Capture the cell that displays the provided text and extract its [x, y] central coordinate. 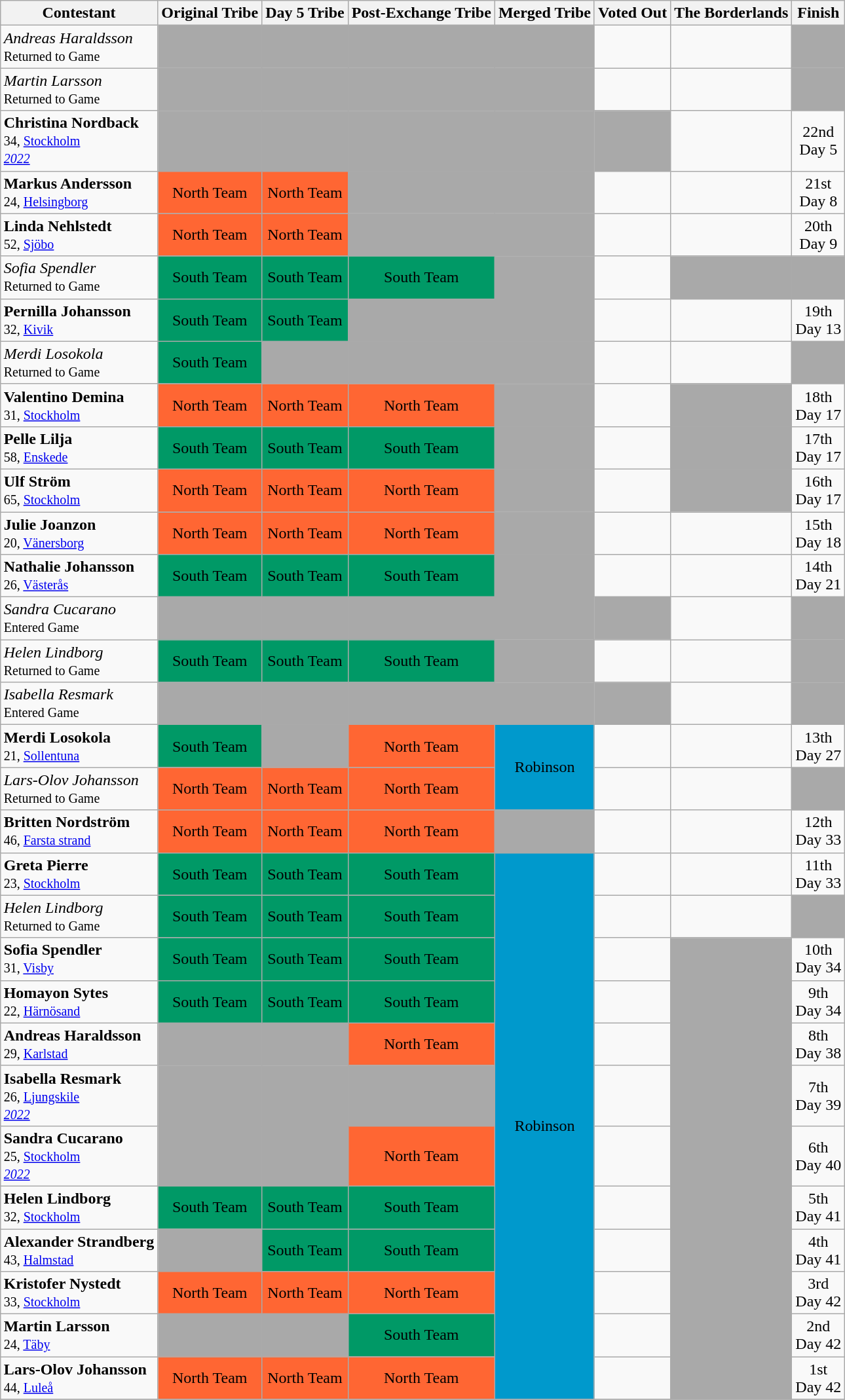
Ulf Ström65, Stockholm [79, 490]
Sofia SpendlerReturned to Game [79, 278]
Merdi Losokola21, Sollentuna [79, 746]
Isabella Resmark26, Ljungskile2022 [79, 1096]
4thDay 41 [819, 1249]
10thDay 34 [819, 959]
Merdi LosokolaReturned to Game [79, 363]
16thDay 17 [819, 490]
Sofia Spendler31, Visby [79, 959]
Post-Exchange Tribe [421, 13]
21stDay 8 [819, 193]
18thDay 17 [819, 405]
Pernilla Johansson32, Kivik [79, 320]
Nathalie Johansson26, Västerås [79, 576]
Julie Joanzon20, Vänersborg [79, 533]
Isabella ResmarkEntered Game [79, 703]
Martin Larsson24, Täby [79, 1336]
Pelle Lilja58, Enskede [79, 448]
Original Tribe [210, 13]
12thDay 33 [819, 832]
1stDay 42 [819, 1378]
2ndDay 42 [819, 1336]
Alexander Strandberg43, Halmstad [79, 1249]
Merged Tribe [544, 13]
Britten Nordström46, Farsta strand [79, 832]
7thDay 39 [819, 1096]
5thDay 41 [819, 1207]
13thDay 27 [819, 746]
Kristofer Nystedt33, Stockholm [79, 1293]
20thDay 9 [819, 234]
Lars-Olov Johansson44, Luleå [79, 1378]
Finish [819, 13]
15thDay 18 [819, 533]
The Borderlands [731, 13]
Contestant [79, 13]
Helen Lindborg32, Stockholm [79, 1207]
14thDay 21 [819, 576]
Markus Andersson24, Helsingborg [79, 193]
17thDay 17 [819, 448]
3rdDay 42 [819, 1293]
Homayon Sytes22, Härnösand [79, 1002]
Martin LarssonReturned to Game [79, 89]
11thDay 33 [819, 874]
6thDay 40 [819, 1156]
19thDay 13 [819, 320]
22ndDay 5 [819, 141]
Linda Nehlstedt52, Sjöbo [79, 234]
Valentino Demina31, Stockholm [79, 405]
Greta Pierre23, Stockholm [79, 874]
8thDay 38 [819, 1044]
Sandra CucaranoEntered Game [79, 618]
Andreas Haraldsson29, Karlstad [79, 1044]
Lars-Olov JohanssonReturned to Game [79, 788]
Sandra Cucarano25, Stockholm2022 [79, 1156]
Christina Nordback34, Stockholm2022 [79, 141]
9thDay 34 [819, 1002]
Voted Out [632, 13]
Andreas HaraldssonReturned to Game [79, 47]
Day 5 Tribe [305, 13]
